Capture the cell that displays the provided text and extract its [X, Y] central coordinate. 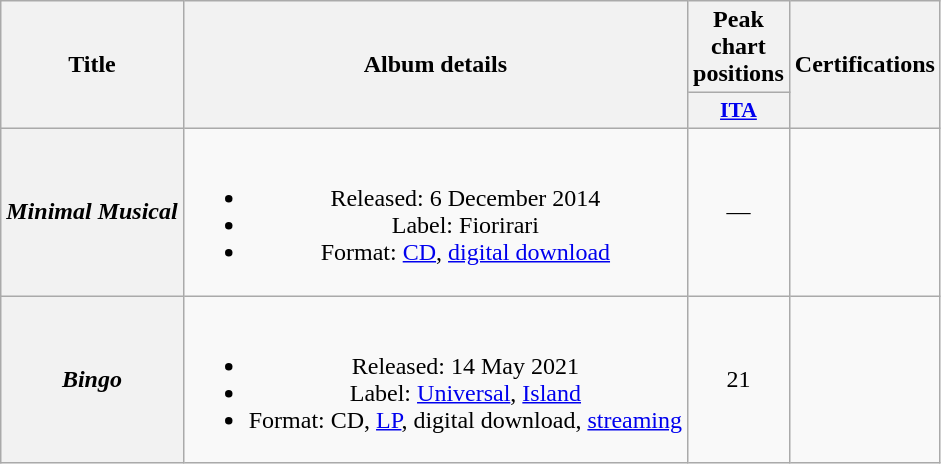
— [739, 212]
Released: 6 December 2014Label: FiorirariFormat: CD, digital download [435, 212]
ITA [739, 111]
Minimal Musical [92, 212]
Peak chart positions [739, 47]
Released: 14 May 2021Label: Universal, IslandFormat: CD, LP, digital download, streaming [435, 380]
Certifications [864, 65]
Album details [435, 65]
21 [739, 380]
Title [92, 65]
Bingo [92, 380]
